Provide the (X, Y) coordinate of the cell's center where the given text is located.  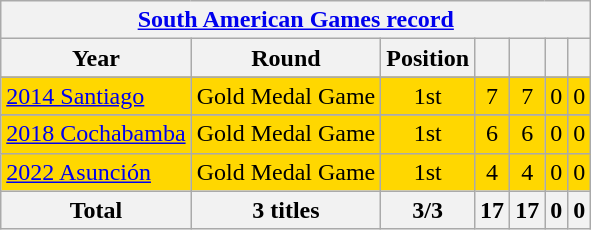
Year (96, 58)
Position (428, 58)
3 titles (286, 210)
3/3 (428, 210)
2018 Cochabamba (96, 134)
Total (96, 210)
2014 Santiago (96, 96)
Round (286, 58)
2022 Asunción (96, 172)
South American Games record (296, 20)
